Search for the cell housing the specified text and yield its (x, y) center coordinate. 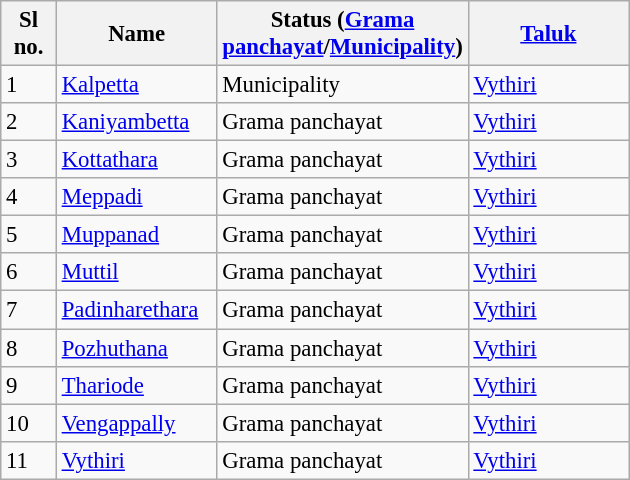
10 (29, 423)
2 (29, 122)
Kalpetta (136, 85)
Vengappally (136, 423)
Kaniyambetta (136, 122)
Padinharethara (136, 310)
Kottathara (136, 160)
4 (29, 197)
Muppanad (136, 235)
Status (Grama panchayat/Municipality) (342, 34)
11 (29, 460)
9 (29, 385)
6 (29, 273)
Taluk (548, 34)
Name (136, 34)
Thariode (136, 385)
Sl no. (29, 34)
1 (29, 85)
Municipality (342, 85)
5 (29, 235)
3 (29, 160)
8 (29, 348)
Pozhuthana (136, 348)
7 (29, 310)
Meppadi (136, 197)
Muttil (136, 273)
